Output the [x, y] coordinate of the center of the cell containing the given text.  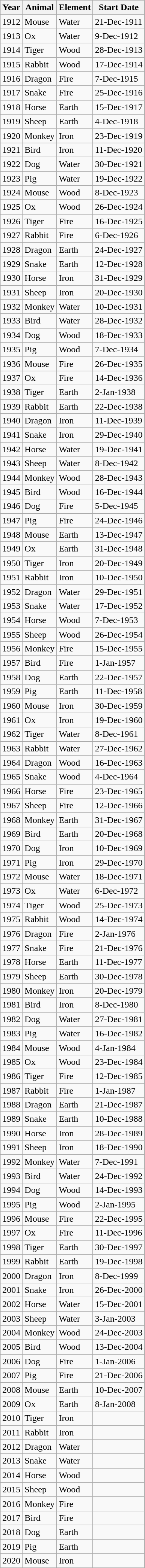
1935 [11, 349]
26-Dec-1954 [119, 635]
1936 [11, 364]
1929 [11, 264]
1947 [11, 520]
4-Jan-1984 [119, 1048]
30-Dec-1921 [119, 164]
12-Dec-1966 [119, 805]
11-Dec-1996 [119, 1233]
1919 [11, 121]
1928 [11, 250]
10-Dec-1969 [119, 848]
1973 [11, 891]
10-Dec-1988 [119, 1119]
1941 [11, 435]
1955 [11, 635]
24-Dec-1992 [119, 1176]
2016 [11, 1504]
2013 [11, 1461]
2012 [11, 1447]
28-Dec-1932 [119, 321]
1995 [11, 1204]
21-Dec-2006 [119, 1376]
9-Dec-1912 [119, 36]
24-Dec-1946 [119, 520]
8-Dec-1961 [119, 734]
1966 [11, 791]
2010 [11, 1418]
6-Dec-1972 [119, 891]
15-Dec-2001 [119, 1304]
18-Dec-1933 [119, 335]
1950 [11, 563]
30-Dec-1997 [119, 1247]
Element [75, 7]
2007 [11, 1376]
1-Jan-1987 [119, 1091]
1957 [11, 663]
3-Jan-2003 [119, 1318]
1954 [11, 620]
1960 [11, 706]
1920 [11, 136]
1913 [11, 36]
1940 [11, 421]
17-Dec-1914 [119, 64]
16-Dec-1925 [119, 221]
31-Dec-1948 [119, 549]
2018 [11, 1532]
31-Dec-1967 [119, 820]
1917 [11, 93]
28-Dec-1989 [119, 1133]
22-Dec-1938 [119, 406]
1939 [11, 406]
1933 [11, 321]
20-Dec-1930 [119, 292]
2003 [11, 1318]
1963 [11, 748]
5-Dec-1945 [119, 506]
1934 [11, 335]
17-Dec-1952 [119, 606]
1931 [11, 292]
2008 [11, 1390]
26-Dec-2000 [119, 1290]
Animal [40, 7]
22-Dec-1995 [119, 1219]
15-Dec-1955 [119, 649]
1972 [11, 877]
1938 [11, 392]
4-Dec-1964 [119, 777]
27-Dec-1962 [119, 748]
25-Dec-1973 [119, 905]
10-Dec-2007 [119, 1390]
12-Dec-1928 [119, 264]
8-Dec-1999 [119, 1276]
1959 [11, 692]
23-Dec-1919 [119, 136]
1987 [11, 1091]
7-Dec-1934 [119, 349]
1975 [11, 920]
23-Dec-1984 [119, 1062]
26-Dec-1924 [119, 207]
1926 [11, 221]
7-Dec-1915 [119, 79]
1952 [11, 592]
14-Dec-1974 [119, 920]
1993 [11, 1176]
1985 [11, 1062]
1915 [11, 64]
22-Dec-1957 [119, 677]
1922 [11, 164]
1921 [11, 150]
1971 [11, 862]
1946 [11, 506]
30-Dec-1959 [119, 706]
12-Dec-1985 [119, 1076]
1977 [11, 948]
1988 [11, 1105]
1974 [11, 905]
25-Dec-1916 [119, 93]
1958 [11, 677]
31-Dec-1929 [119, 278]
1953 [11, 606]
16-Dec-1963 [119, 763]
10-Dec-1950 [119, 577]
2011 [11, 1432]
20-Dec-1949 [119, 563]
24-Dec-1927 [119, 250]
29-Dec-1940 [119, 435]
1948 [11, 535]
7-Dec-1953 [119, 620]
13-Dec-1947 [119, 535]
1982 [11, 1019]
1989 [11, 1119]
2015 [11, 1489]
1925 [11, 207]
1978 [11, 962]
1969 [11, 834]
28-Dec-1913 [119, 50]
2006 [11, 1361]
1-Jan-1957 [119, 663]
1992 [11, 1162]
1980 [11, 991]
1923 [11, 179]
1984 [11, 1048]
11-Dec-1939 [119, 421]
1918 [11, 107]
2005 [11, 1347]
29-Dec-1951 [119, 592]
1961 [11, 720]
8-Jan-2008 [119, 1404]
1914 [11, 50]
2-Jan-1938 [119, 392]
21-Dec-1976 [119, 948]
Year [11, 7]
27-Dec-1981 [119, 1019]
1945 [11, 492]
1964 [11, 763]
1962 [11, 734]
1937 [11, 378]
2019 [11, 1547]
26-Dec-1935 [119, 364]
30-Dec-1978 [119, 976]
8-Dec-1980 [119, 1005]
1949 [11, 549]
10-Dec-1931 [119, 307]
18-Dec-1990 [119, 1148]
8-Dec-1942 [119, 464]
21-Dec-1911 [119, 22]
1965 [11, 777]
1951 [11, 577]
1983 [11, 1033]
1998 [11, 1247]
14-Dec-1936 [119, 378]
23-Dec-1965 [119, 791]
2-Jan-1976 [119, 934]
1930 [11, 278]
Start Date [119, 7]
19-Dec-1998 [119, 1261]
16-Dec-1944 [119, 492]
1970 [11, 848]
1968 [11, 820]
14-Dec-1993 [119, 1190]
2009 [11, 1404]
1981 [11, 1005]
1927 [11, 235]
2002 [11, 1304]
1986 [11, 1076]
1999 [11, 1261]
1990 [11, 1133]
19-Dec-1941 [119, 449]
1924 [11, 193]
19-Dec-1922 [119, 179]
1-Jan-2006 [119, 1361]
1967 [11, 805]
2020 [11, 1561]
21-Dec-1987 [119, 1105]
1997 [11, 1233]
11-Dec-1958 [119, 692]
19-Dec-1960 [119, 720]
28-Dec-1943 [119, 478]
11-Dec-1977 [119, 962]
18-Dec-1971 [119, 877]
1979 [11, 976]
2000 [11, 1276]
1996 [11, 1219]
11-Dec-1920 [119, 150]
8-Dec-1923 [119, 193]
2017 [11, 1518]
1956 [11, 649]
6-Dec-1926 [119, 235]
16-Dec-1982 [119, 1033]
1994 [11, 1190]
2004 [11, 1333]
1932 [11, 307]
2-Jan-1995 [119, 1204]
1912 [11, 22]
2014 [11, 1475]
2001 [11, 1290]
24-Dec-2003 [119, 1333]
1976 [11, 934]
1916 [11, 79]
20-Dec-1979 [119, 991]
1991 [11, 1148]
4-Dec-1918 [119, 121]
1942 [11, 449]
15-Dec-1917 [119, 107]
20-Dec-1968 [119, 834]
13-Dec-2004 [119, 1347]
1944 [11, 478]
29-Dec-1970 [119, 862]
7-Dec-1991 [119, 1162]
1943 [11, 464]
